Detect which cell encompasses the target text, then output its [X, Y] center coordinate. 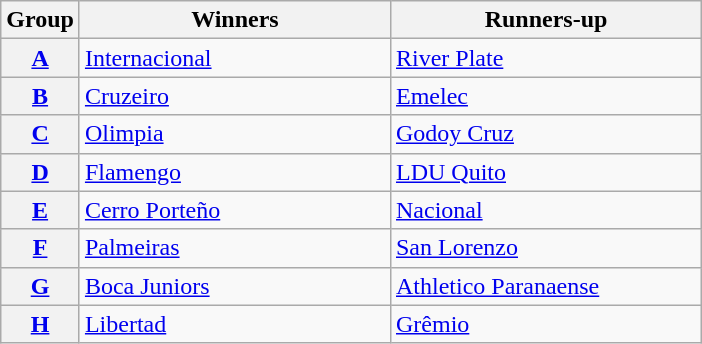
Godoy Cruz [546, 134]
Cerro Porteño [234, 210]
B [40, 96]
H [40, 324]
Olimpia [234, 134]
Palmeiras [234, 248]
San Lorenzo [546, 248]
A [40, 58]
C [40, 134]
F [40, 248]
Flamengo [234, 172]
Libertad [234, 324]
E [40, 210]
LDU Quito [546, 172]
Group [40, 20]
River Plate [546, 58]
Cruzeiro [234, 96]
Internacional [234, 58]
Athletico Paranaense [546, 286]
Runners-up [546, 20]
G [40, 286]
Nacional [546, 210]
D [40, 172]
Winners [234, 20]
Emelec [546, 96]
Boca Juniors [234, 286]
Grêmio [546, 324]
